Scan for the cell matching the given text and deliver its [X, Y] coordinate at center. 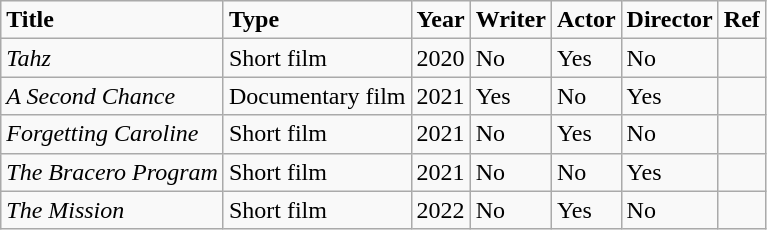
The Mission [112, 210]
Actor [586, 20]
Year [440, 20]
Tahz [112, 58]
Title [112, 20]
2022 [440, 210]
2020 [440, 58]
Ref [742, 20]
Writer [510, 20]
Documentary film [317, 96]
Forgetting Caroline [112, 134]
Director [670, 20]
The Bracero Program [112, 172]
Type [317, 20]
A Second Chance [112, 96]
